Detect which cell encompasses the target text, then output its [X, Y] center coordinate. 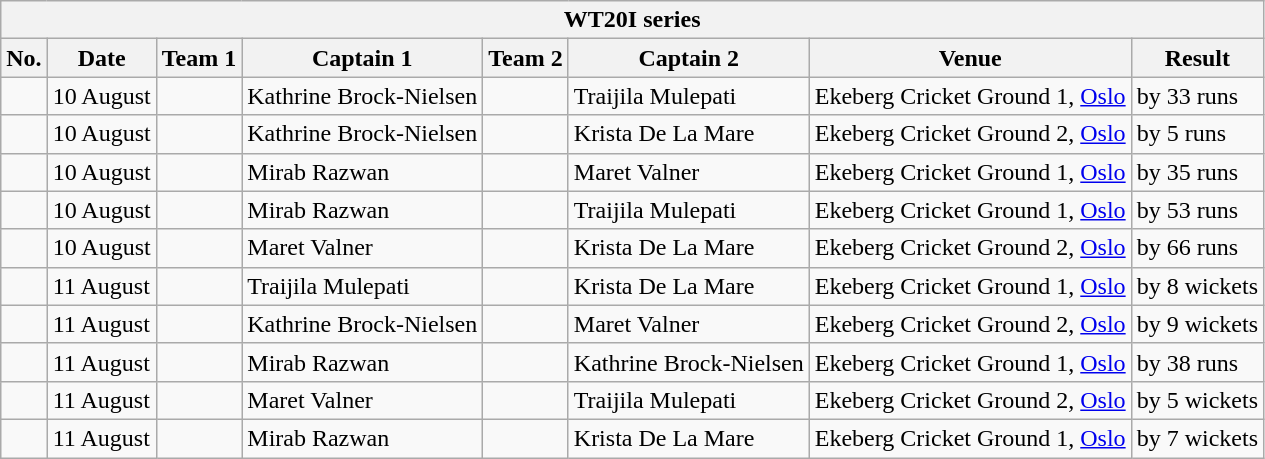
Team 2 [526, 58]
Team 1 [199, 58]
Captain 1 [362, 58]
by 7 wickets [1197, 438]
No. [24, 58]
by 8 wickets [1197, 286]
Venue [970, 58]
by 5 runs [1197, 134]
by 5 wickets [1197, 400]
Captain 2 [688, 58]
Date [102, 58]
by 53 runs [1197, 210]
by 38 runs [1197, 362]
by 66 runs [1197, 248]
WT20I series [632, 20]
Result [1197, 58]
by 35 runs [1197, 172]
by 33 runs [1197, 96]
by 9 wickets [1197, 324]
